Return the [X, Y] coordinate for the center point of the cell that contains the specified text.  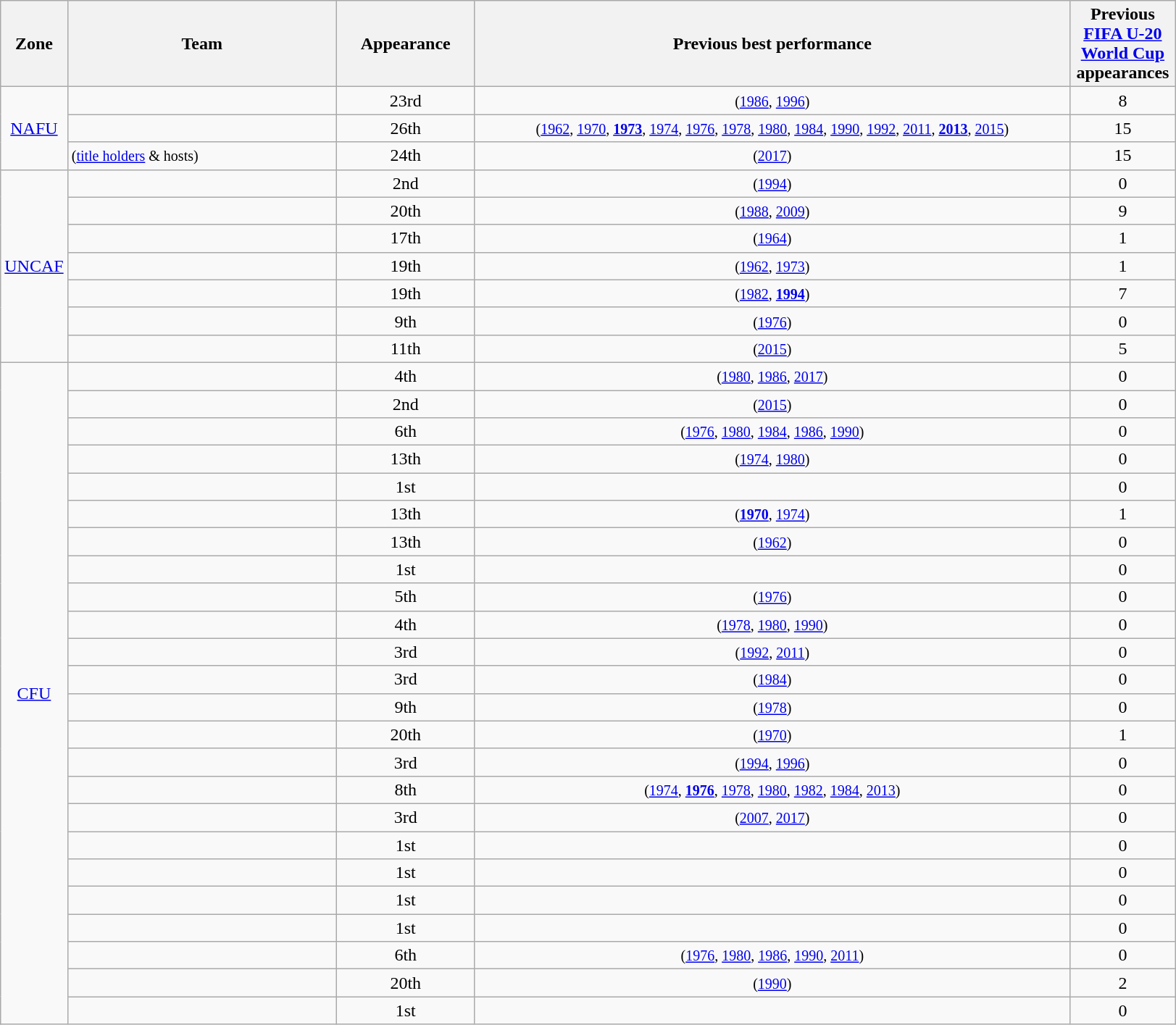
17th [406, 238]
(2017) [772, 156]
(1970, 1974) [772, 514]
2 [1122, 983]
(2007, 2017) [772, 817]
(1978) [772, 707]
(1974, 1980) [772, 459]
(1974, 1976, 1978, 1980, 1982, 1984, 2013) [772, 790]
NAFU [34, 128]
(1982, 1994) [772, 293]
Appearance [406, 43]
(1994) [772, 183]
5 [1122, 348]
CFU [34, 693]
(1980, 1986, 2017) [772, 376]
(1978, 1980, 1990) [772, 624]
26th [406, 128]
(title holders & hosts) [201, 156]
8 [1122, 101]
5th [406, 597]
(1984) [772, 679]
Previous best performance [772, 43]
Zone [34, 43]
(1964) [772, 238]
Previous FIFA U-20 World Cup appearances [1122, 43]
(1992, 2011) [772, 652]
(1962, 1973) [772, 266]
8th [406, 790]
(1994, 1996) [772, 762]
24th [406, 156]
(1986, 1996) [772, 101]
(1976, 1980, 1986, 1990, 2011) [772, 955]
(1970) [772, 735]
7 [1122, 293]
(1990) [772, 983]
(1988, 2009) [772, 211]
(1976, 1980, 1984, 1986, 1990) [772, 432]
9 [1122, 211]
(1962, 1970, 1973, 1974, 1976, 1978, 1980, 1984, 1990, 1992, 2011, 2013, 2015) [772, 128]
23rd [406, 101]
(1962) [772, 542]
UNCAF [34, 266]
11th [406, 348]
Team [201, 43]
